Find where the given text appears and provide that cell's center as [X, Y] coordinate. 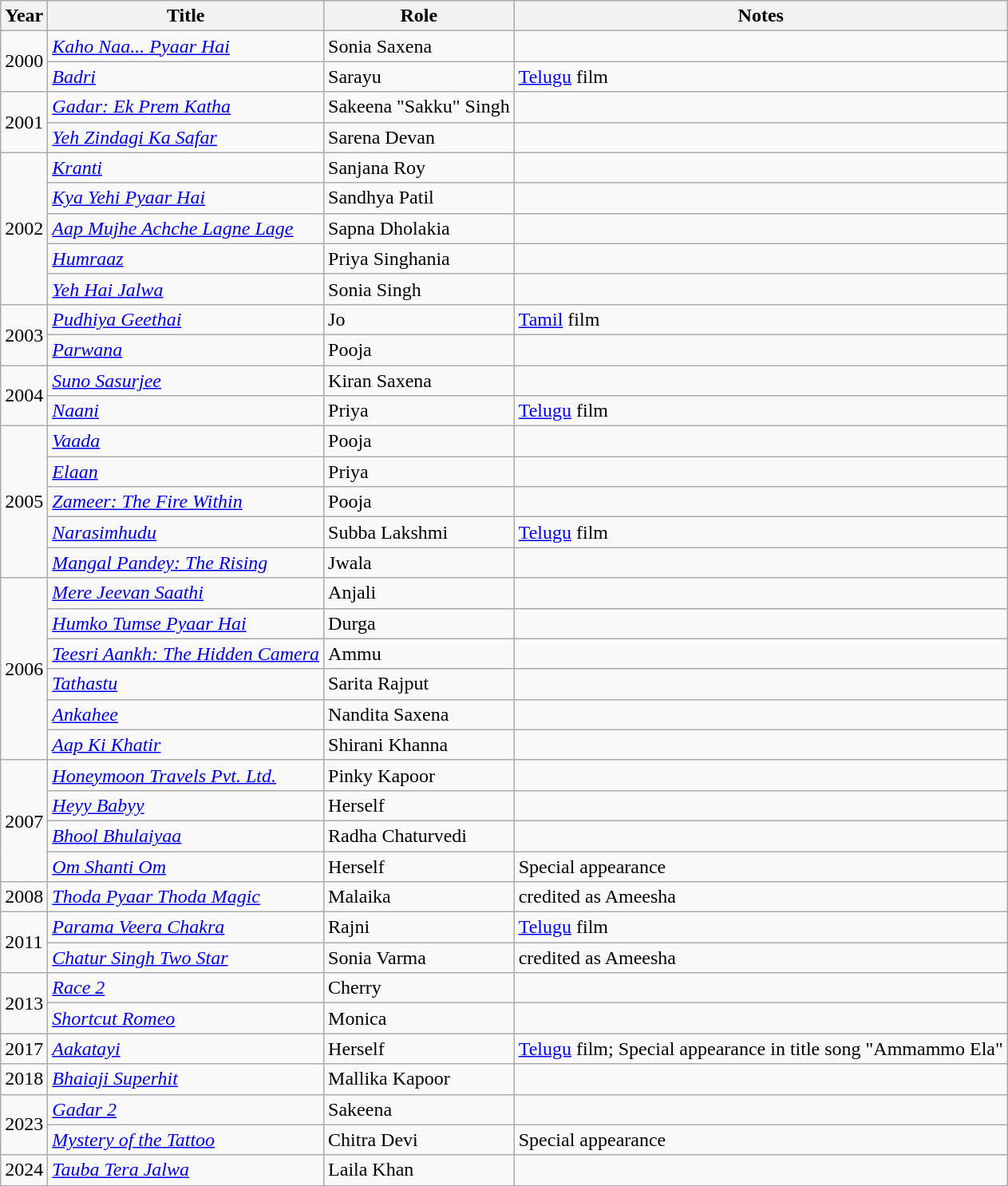
Title [186, 16]
Ankahee [186, 714]
Malaika [420, 897]
Zameer: The Fire Within [186, 502]
Om Shanti Om [186, 866]
Thoda Pyaar Thoda Magic [186, 897]
Gadar: Ek Prem Katha [186, 107]
Notes [761, 16]
Sonia Singh [420, 289]
Parama Veera Chakra [186, 927]
Pinky Kapoor [420, 775]
Chitra Devi [420, 1140]
Mangal Pandey: The Rising [186, 563]
Role [420, 16]
2007 [24, 820]
Year [24, 16]
Suno Sasurjee [186, 381]
Pudhiya Geethai [186, 319]
2018 [24, 1079]
Mystery of the Tattoo [186, 1140]
2003 [24, 334]
Teesri Aankh: The Hidden Camera [186, 654]
Ammu [420, 654]
Telugu film; Special appearance in title song "Ammammo Ela" [761, 1049]
2023 [24, 1125]
Sonia Saxena [420, 46]
Yeh Zindagi Ka Safar [186, 137]
Sapna Dholakia [420, 228]
Aap Ki Khatir [186, 745]
2017 [24, 1049]
2013 [24, 1003]
2004 [24, 396]
Sarita Rajput [420, 684]
2001 [24, 122]
Yeh Hai Jalwa [186, 289]
2005 [24, 502]
Shirani Khanna [420, 745]
Sakeena "Sakku" Singh [420, 107]
Humraaz [186, 259]
Badri [186, 77]
Sandhya Patil [420, 198]
Tathastu [186, 684]
2024 [24, 1170]
Monica [420, 1018]
2008 [24, 897]
Bhool Bhulaiyaa [186, 836]
2002 [24, 228]
Jwala [420, 563]
Elaan [186, 472]
Sakeena [420, 1109]
Kiran Saxena [420, 381]
Sonia Varma [420, 958]
Laila Khan [420, 1170]
Sanjana Roy [420, 168]
Subba Lakshmi [420, 532]
Anjali [420, 593]
Mallika Kapoor [420, 1079]
Aap Mujhe Achche Lagne Lage [186, 228]
Narasimhudu [186, 532]
Shortcut Romeo [186, 1018]
2006 [24, 669]
Sarena Devan [420, 137]
Nandita Saxena [420, 714]
Honeymoon Travels Pvt. Ltd. [186, 775]
Parwana [186, 350]
Bhaiaji Superhit [186, 1079]
Race 2 [186, 988]
Kaho Naa... Pyaar Hai [186, 46]
Durga [420, 623]
2011 [24, 943]
Humko Tumse Pyaar Hai [186, 623]
Gadar 2 [186, 1109]
Sarayu [420, 77]
Heyy Babyy [186, 805]
Chatur Singh Two Star [186, 958]
Vaada [186, 441]
Rajni [420, 927]
Tauba Tera Jalwa [186, 1170]
Radha Chaturvedi [420, 836]
Cherry [420, 988]
Kya Yehi Pyaar Hai [186, 198]
Kranti [186, 168]
Priya Singhania [420, 259]
Naani [186, 411]
Aakatayi [186, 1049]
Jo [420, 319]
Tamil film [761, 319]
2000 [24, 61]
Mere Jeevan Saathi [186, 593]
